Return (x, y) of the center of cell containing provided text 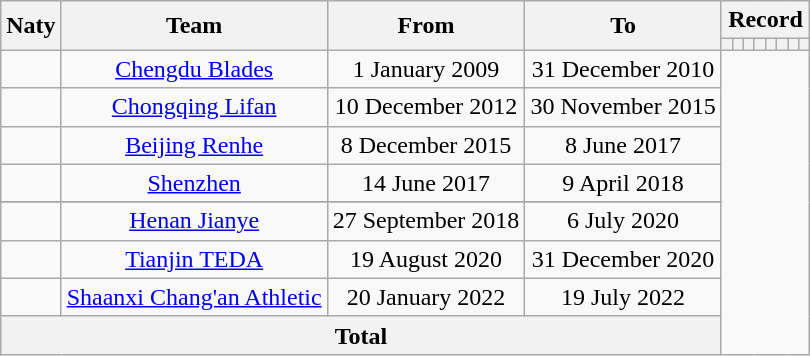
Chengdu Blades (194, 69)
31 December 2020 (623, 259)
10 December 2012 (426, 107)
Beijing Renhe (194, 145)
27 September 2018 (426, 221)
Total (361, 335)
Team (194, 26)
Chongqing Lifan (194, 107)
To (623, 26)
31 December 2010 (623, 69)
30 November 2015 (623, 107)
20 January 2022 (426, 297)
6 July 2020 (623, 221)
9 April 2018 (623, 183)
8 June 2017 (623, 145)
1 January 2009 (426, 69)
19 August 2020 (426, 259)
Henan Jianye (194, 221)
14 June 2017 (426, 183)
Record (765, 20)
Naty (31, 26)
From (426, 26)
Shaanxi Chang'an Athletic (194, 297)
8 December 2015 (426, 145)
19 July 2022 (623, 297)
Shenzhen (194, 183)
Tianjin TEDA (194, 259)
